Extract the [X, Y] coordinate from the center of the cell holding the provided text.  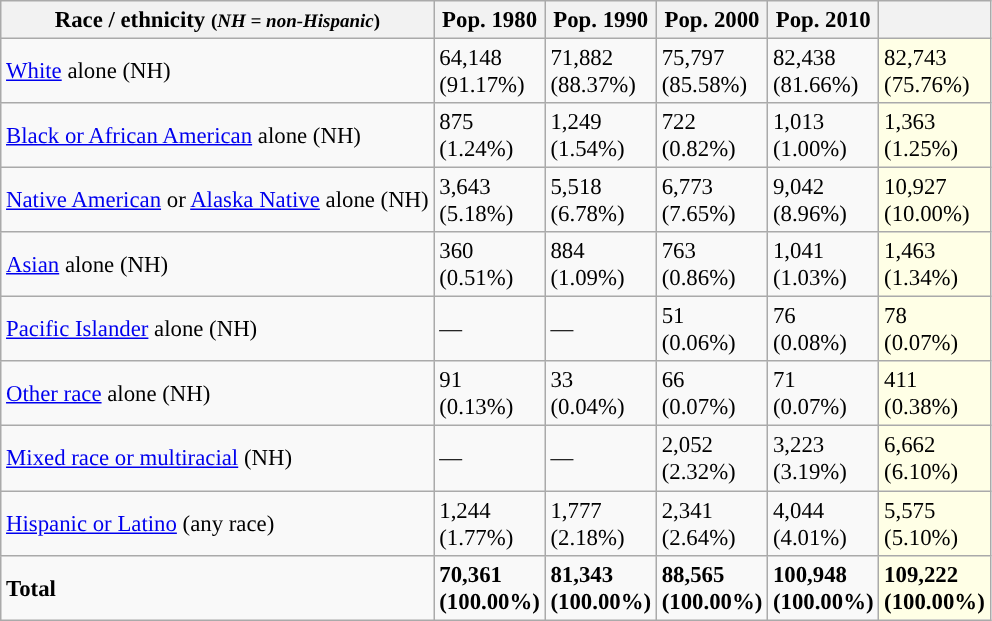
Pop. 1990 [600, 20]
5,575(5.10%) [934, 524]
6,773(7.65%) [712, 200]
9,042(8.96%) [824, 200]
109,222(100.00%) [934, 588]
1,244(1.77%) [490, 524]
66(0.07%) [712, 394]
100,948(100.00%) [824, 588]
81,343(100.00%) [600, 588]
82,743(75.76%) [934, 72]
Mixed race or multiracial (NH) [218, 458]
4,044(4.01%) [824, 524]
76(0.08%) [824, 330]
Other race alone (NH) [218, 394]
884(1.09%) [600, 264]
2,341(2.64%) [712, 524]
White alone (NH) [218, 72]
Total [218, 588]
88,565(100.00%) [712, 588]
Asian alone (NH) [218, 264]
91(0.13%) [490, 394]
360(0.51%) [490, 264]
6,662(6.10%) [934, 458]
Pop. 2010 [824, 20]
Native American or Alaska Native alone (NH) [218, 200]
1,013(1.00%) [824, 136]
10,927(10.00%) [934, 200]
1,249(1.54%) [600, 136]
722(0.82%) [712, 136]
Race / ethnicity (NH = non-Hispanic) [218, 20]
Black or African American alone (NH) [218, 136]
71(0.07%) [824, 394]
70,361(100.00%) [490, 588]
75,797(85.58%) [712, 72]
78(0.07%) [934, 330]
3,643(5.18%) [490, 200]
3,223(3.19%) [824, 458]
5,518(6.78%) [600, 200]
875(1.24%) [490, 136]
411(0.38%) [934, 394]
Hispanic or Latino (any race) [218, 524]
2,052(2.32%) [712, 458]
71,882(88.37%) [600, 72]
1,041(1.03%) [824, 264]
1,363(1.25%) [934, 136]
51(0.06%) [712, 330]
Pop. 1980 [490, 20]
Pacific Islander alone (NH) [218, 330]
763(0.86%) [712, 264]
1,777(2.18%) [600, 524]
82,438(81.66%) [824, 72]
64,148(91.17%) [490, 72]
Pop. 2000 [712, 20]
1,463(1.34%) [934, 264]
33(0.04%) [600, 394]
